Capture the cell that displays the provided text and extract its [X, Y] central coordinate. 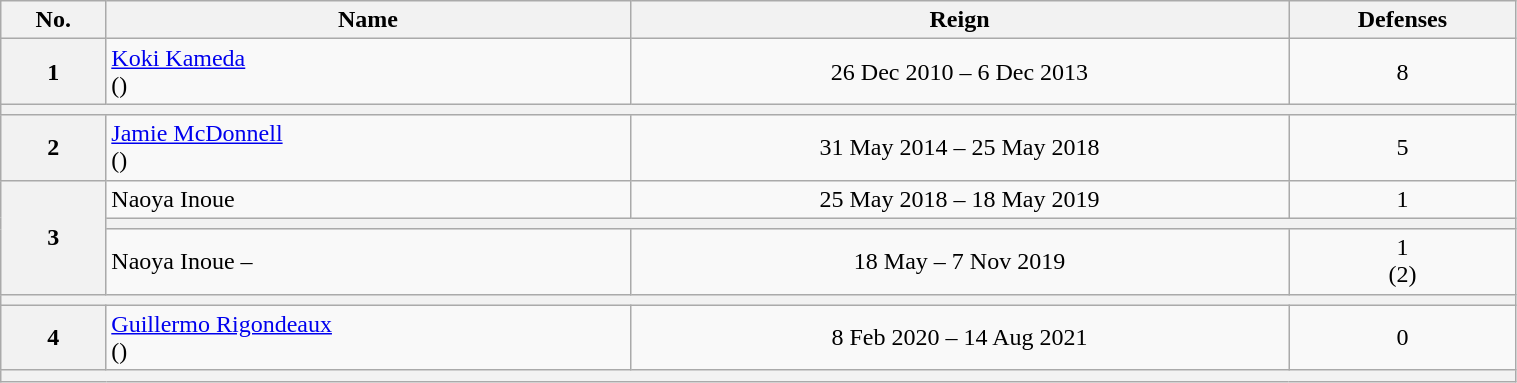
Jamie McDonnell() [368, 148]
31 May 2014 – 25 May 2018 [960, 148]
Guillermo Rigondeaux() [368, 338]
Naoya Inoue – [368, 262]
Reign [960, 20]
8 [1402, 72]
3 [54, 237]
No. [54, 20]
Naoya Inoue [368, 199]
Defenses [1402, 20]
0 [1402, 338]
5 [1402, 148]
Name [368, 20]
2 [54, 148]
8 Feb 2020 – 14 Aug 2021 [960, 338]
4 [54, 338]
Koki Kameda() [368, 72]
18 May – 7 Nov 2019 [960, 262]
26 Dec 2010 – 6 Dec 2013 [960, 72]
25 May 2018 – 18 May 2019 [960, 199]
1(2) [1402, 262]
